Scan for the cell matching the given text and deliver its (x, y) coordinate at center. 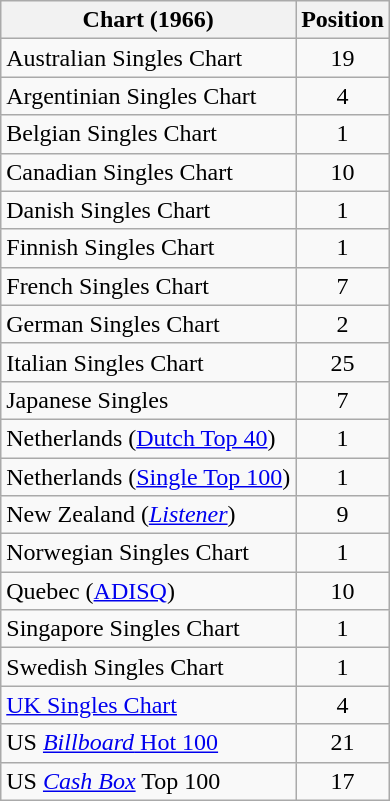
2 (343, 324)
UK Singles Chart (148, 705)
Netherlands (Single Top 100) (148, 477)
US Cash Box Top 100 (148, 781)
9 (343, 515)
Italian Singles Chart (148, 362)
Swedish Singles Chart (148, 667)
Singapore Singles Chart (148, 629)
French Singles Chart (148, 286)
21 (343, 743)
Norwegian Singles Chart (148, 553)
Finnish Singles Chart (148, 248)
Netherlands (Dutch Top 40) (148, 438)
17 (343, 781)
Japanese Singles (148, 400)
Chart (1966) (148, 20)
Canadian Singles Chart (148, 172)
Position (343, 20)
25 (343, 362)
US Billboard Hot 100 (148, 743)
New Zealand (Listener) (148, 515)
German Singles Chart (148, 324)
Belgian Singles Chart (148, 134)
Quebec (ADISQ) (148, 591)
19 (343, 58)
Australian Singles Chart (148, 58)
Danish Singles Chart (148, 210)
Argentinian Singles Chart (148, 96)
